Search for the cell housing the specified text and yield its (x, y) center coordinate. 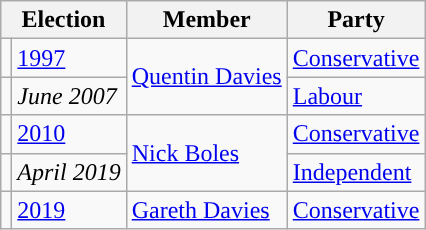
Party (356, 20)
Independent (356, 172)
June 2007 (69, 96)
Labour (356, 96)
April 2019 (69, 172)
Quentin Davies (206, 77)
1997 (69, 58)
2019 (69, 210)
Gareth Davies (206, 210)
Election (64, 20)
Nick Boles (206, 153)
2010 (69, 134)
Member (206, 20)
